Pinpoint the cell where the given text exists, returning its [X, Y] midpoint coordinate. 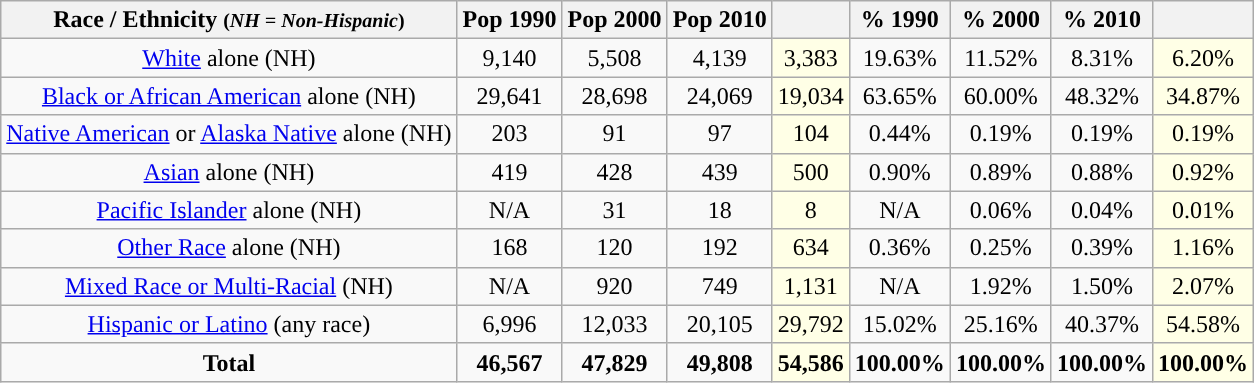
15.02% [900, 324]
24,069 [720, 96]
168 [510, 248]
63.65% [900, 96]
11.52% [1000, 58]
8 [810, 210]
% 2000 [1000, 20]
49,808 [720, 362]
19,034 [810, 96]
97 [720, 134]
0.90% [900, 172]
203 [510, 134]
Black or African American alone (NH) [229, 96]
0.04% [1102, 210]
12,033 [614, 324]
Native American or Alaska Native alone (NH) [229, 134]
6.20% [1202, 58]
54.58% [1202, 324]
6,996 [510, 324]
Hispanic or Latino (any race) [229, 324]
920 [614, 286]
48.32% [1102, 96]
29,792 [810, 324]
0.06% [1000, 210]
3,383 [810, 58]
0.01% [1202, 210]
Mixed Race or Multi-Racial (NH) [229, 286]
0.39% [1102, 248]
46,567 [510, 362]
31 [614, 210]
Pacific Islander alone (NH) [229, 210]
8.31% [1102, 58]
1,131 [810, 286]
0.25% [1000, 248]
0.89% [1000, 172]
25.16% [1000, 324]
634 [810, 248]
White alone (NH) [229, 58]
1.16% [1202, 248]
192 [720, 248]
4,139 [720, 58]
0.92% [1202, 172]
47,829 [614, 362]
2.07% [1202, 286]
500 [810, 172]
104 [810, 134]
0.36% [900, 248]
91 [614, 134]
28,698 [614, 96]
% 1990 [900, 20]
18 [720, 210]
60.00% [1000, 96]
0.88% [1102, 172]
439 [720, 172]
40.37% [1102, 324]
9,140 [510, 58]
Total [229, 362]
428 [614, 172]
Asian alone (NH) [229, 172]
34.87% [1202, 96]
20,105 [720, 324]
54,586 [810, 362]
19.63% [900, 58]
Other Race alone (NH) [229, 248]
0.44% [900, 134]
29,641 [510, 96]
Race / Ethnicity (NH = Non-Hispanic) [229, 20]
5,508 [614, 58]
Pop 2000 [614, 20]
Pop 1990 [510, 20]
419 [510, 172]
120 [614, 248]
Pop 2010 [720, 20]
1.50% [1102, 286]
1.92% [1000, 286]
% 2010 [1102, 20]
749 [720, 286]
